Provide the (x, y) coordinate of the cell's center where the given text is located.  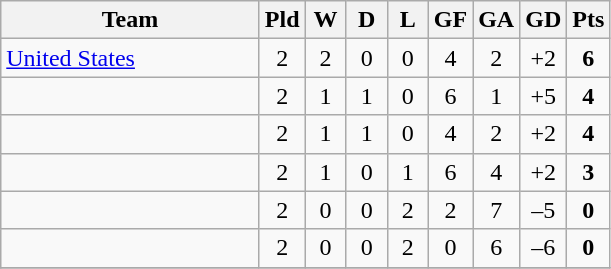
Pts (588, 20)
W (326, 20)
–5 (544, 210)
L (408, 20)
–6 (544, 248)
Team (130, 20)
GF (450, 20)
3 (588, 172)
GD (544, 20)
D (366, 20)
+5 (544, 96)
United States (130, 58)
Pld (282, 20)
GA (496, 20)
7 (496, 210)
